Identify which cell holds the provided text, then report its (X, Y) central coordinate. 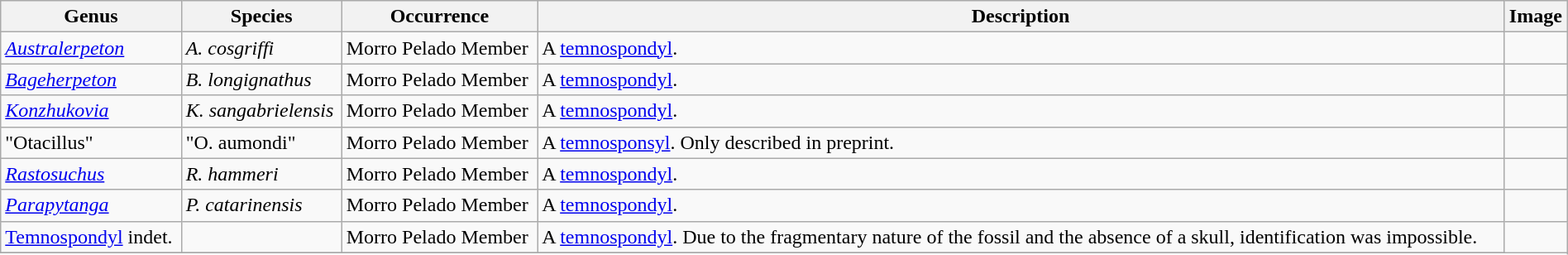
Image (1535, 17)
Genus (91, 17)
A temnospondyl. Due to the fragmentary nature of the fossil and the absence of a skull, identification was impossible. (1021, 237)
R. hammeri (261, 174)
Occurrence (439, 17)
"Otacillus" (91, 142)
P. catarinensis (261, 205)
Parapytanga (91, 205)
Temnospondyl indet. (91, 237)
A. cosgriffi (261, 48)
Rastosuchus (91, 174)
Bageherpeton (91, 79)
Species (261, 17)
Description (1021, 17)
K. sangabrielensis (261, 111)
Konzhukovia (91, 111)
Australerpeton (91, 48)
"O. aumondi" (261, 142)
B. longignathus (261, 79)
A temnosponsyl. Only described in preprint. (1021, 142)
